Scan for the cell matching the given text and deliver its (x, y) coordinate at center. 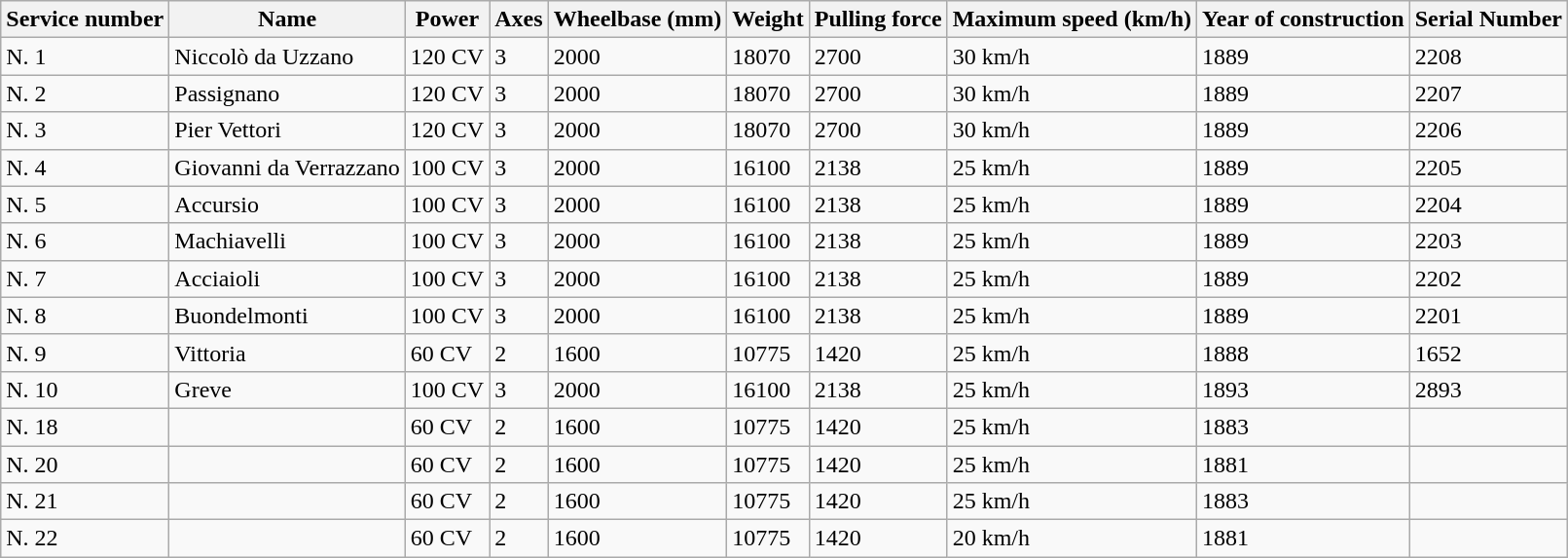
N. 6 (86, 242)
Vittoria (288, 353)
Pier Vettori (288, 130)
Niccolò da Uzzano (288, 56)
2893 (1488, 390)
Year of construction (1304, 19)
Buondelmonti (288, 316)
Passignano (288, 93)
2204 (1488, 205)
Pulling force (878, 19)
Greve (288, 390)
20 km/h (1072, 539)
N. 2 (86, 93)
2207 (1488, 93)
Acciaioli (288, 279)
2205 (1488, 167)
2202 (1488, 279)
Maximum speed (km/h) (1072, 19)
Name (288, 19)
Accursio (288, 205)
N. 3 (86, 130)
N. 21 (86, 502)
N. 18 (86, 427)
2201 (1488, 316)
2208 (1488, 56)
2206 (1488, 130)
Axes (519, 19)
1652 (1488, 353)
Giovanni da Verrazzano (288, 167)
N. 1 (86, 56)
N. 5 (86, 205)
N. 8 (86, 316)
Wheelbase (mm) (638, 19)
Serial Number (1488, 19)
N. 9 (86, 353)
1893 (1304, 390)
Weight (768, 19)
N. 4 (86, 167)
1888 (1304, 353)
N. 10 (86, 390)
Service number (86, 19)
Machiavelli (288, 242)
N. 7 (86, 279)
2203 (1488, 242)
N. 22 (86, 539)
Power (447, 19)
N. 20 (86, 465)
